Identify which cell holds the provided text, then report its [x, y] central coordinate. 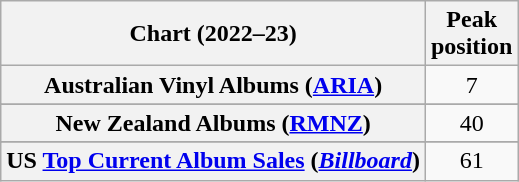
61 [471, 161]
New Zealand Albums (RMNZ) [214, 123]
US Top Current Album Sales (Billboard) [214, 161]
Peakposition [471, 34]
7 [471, 85]
Australian Vinyl Albums (ARIA) [214, 85]
Chart (2022–23) [214, 34]
40 [471, 123]
